Capture the cell that displays the provided text and extract its [X, Y] central coordinate. 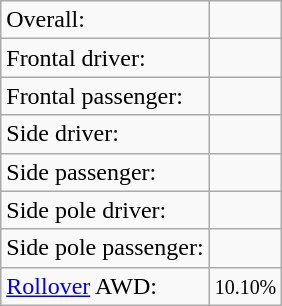
Rollover AWD: [105, 286]
Side passenger: [105, 172]
Overall: [105, 20]
Side pole passenger: [105, 248]
Frontal passenger: [105, 96]
Frontal driver: [105, 58]
Side pole driver: [105, 210]
10.10% [246, 286]
Side driver: [105, 134]
